Detect which cell encompasses the target text, then output its [x, y] center coordinate. 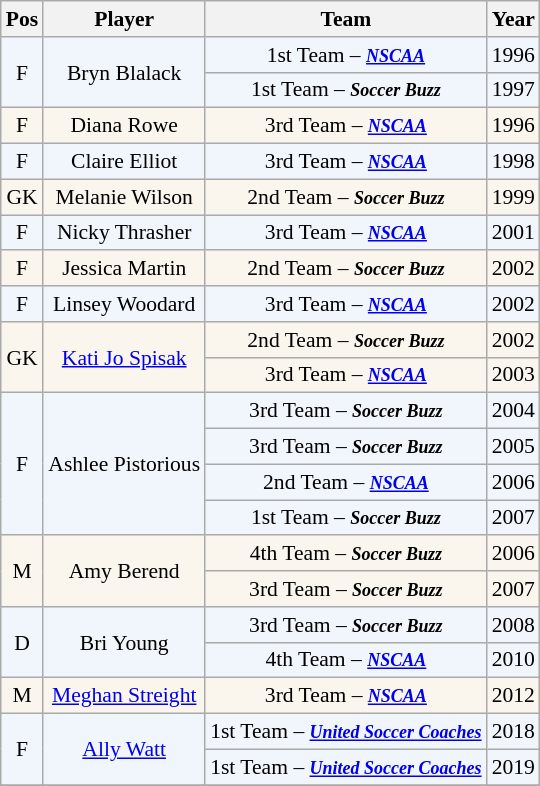
2004 [514, 411]
Ashlee Pistorious [124, 464]
Pos [22, 19]
Jessica Martin [124, 269]
2003 [514, 375]
2008 [514, 625]
2nd Team – NSCAA [346, 482]
Kati Jo Spisak [124, 358]
Ally Watt [124, 750]
Bri Young [124, 642]
Team [346, 19]
2005 [514, 447]
Nicky Thrasher [124, 233]
2018 [514, 732]
2019 [514, 767]
Claire Elliot [124, 162]
Meghan Streight [124, 696]
1999 [514, 197]
1st Team – NSCAA [346, 55]
2010 [514, 660]
Linsey Woodard [124, 304]
Amy Berend [124, 572]
Diana Rowe [124, 126]
D [22, 642]
Melanie Wilson [124, 197]
2012 [514, 696]
1997 [514, 90]
Bryn Blalack [124, 72]
2001 [514, 233]
4th Team – NSCAA [346, 660]
Player [124, 19]
4th Team – Soccer Buzz [346, 554]
1998 [514, 162]
Year [514, 19]
